Locate the cell with the specified text and output its (x, y) center coordinate. 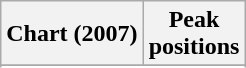
Peakpositions (194, 34)
Chart (2007) (72, 34)
